Extract the (x, y) coordinate from the center of the cell holding the provided text.  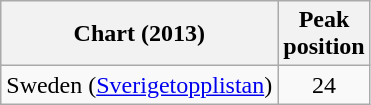
Peakposition (324, 34)
24 (324, 85)
Chart (2013) (140, 34)
Sweden (Sverigetopplistan) (140, 85)
